From the cell containing the given text, extract its center point as [x, y] coordinate. 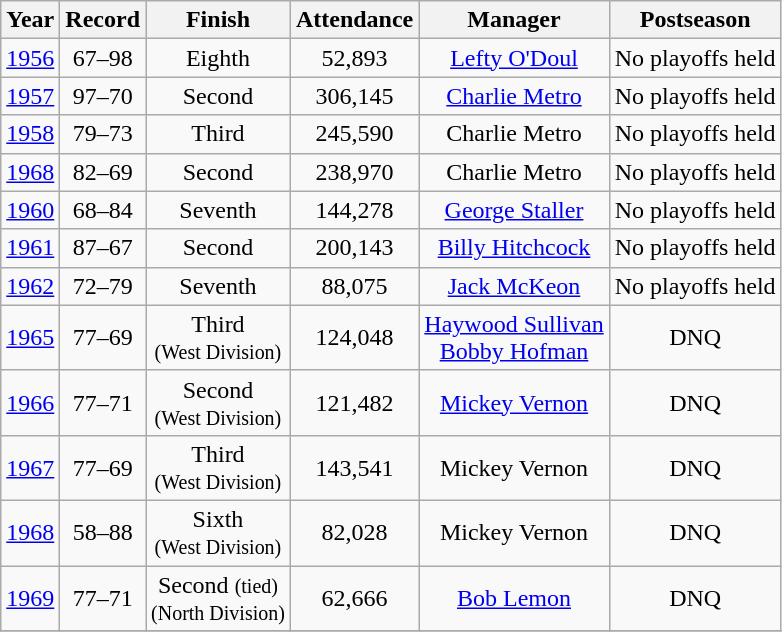
Attendance [354, 20]
62,666 [354, 598]
1967 [30, 468]
87–67 [103, 248]
Second(West Division) [218, 402]
121,482 [354, 402]
Third [218, 134]
Postseason [695, 20]
Haywood SullivanBobby Hofman [514, 338]
1960 [30, 210]
Lefty O'Doul [514, 58]
1966 [30, 402]
124,048 [354, 338]
Year [30, 20]
306,145 [354, 96]
Bob Lemon [514, 598]
1956 [30, 58]
97–70 [103, 96]
Billy Hitchcock [514, 248]
1961 [30, 248]
Manager [514, 20]
1958 [30, 134]
143,541 [354, 468]
Sixth(West Division) [218, 532]
82,028 [354, 532]
58–88 [103, 532]
88,075 [354, 286]
Jack McKeon [514, 286]
52,893 [354, 58]
79–73 [103, 134]
238,970 [354, 172]
Second (tied)(North Division) [218, 598]
Eighth [218, 58]
George Staller [514, 210]
Record [103, 20]
200,143 [354, 248]
245,590 [354, 134]
1969 [30, 598]
67–98 [103, 58]
72–79 [103, 286]
1962 [30, 286]
1957 [30, 96]
Finish [218, 20]
82–69 [103, 172]
144,278 [354, 210]
1965 [30, 338]
68–84 [103, 210]
